Extract the (x, y) coordinate from the center of the cell holding the provided text.  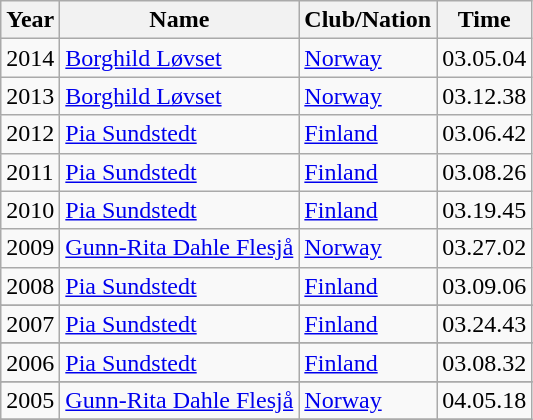
Club/Nation (368, 20)
2012 (30, 134)
03.08.26 (484, 172)
2010 (30, 210)
2007 (30, 324)
Time (484, 20)
03.09.06 (484, 286)
03.06.42 (484, 134)
03.08.32 (484, 362)
2008 (30, 286)
2013 (30, 96)
2014 (30, 58)
03.19.45 (484, 210)
2006 (30, 362)
03.27.02 (484, 248)
Name (180, 20)
Year (30, 20)
03.24.43 (484, 324)
03.12.38 (484, 96)
03.05.04 (484, 58)
2005 (30, 400)
2011 (30, 172)
04.05.18 (484, 400)
2009 (30, 248)
